From the cell containing the given text, extract its center point as (X, Y) coordinate. 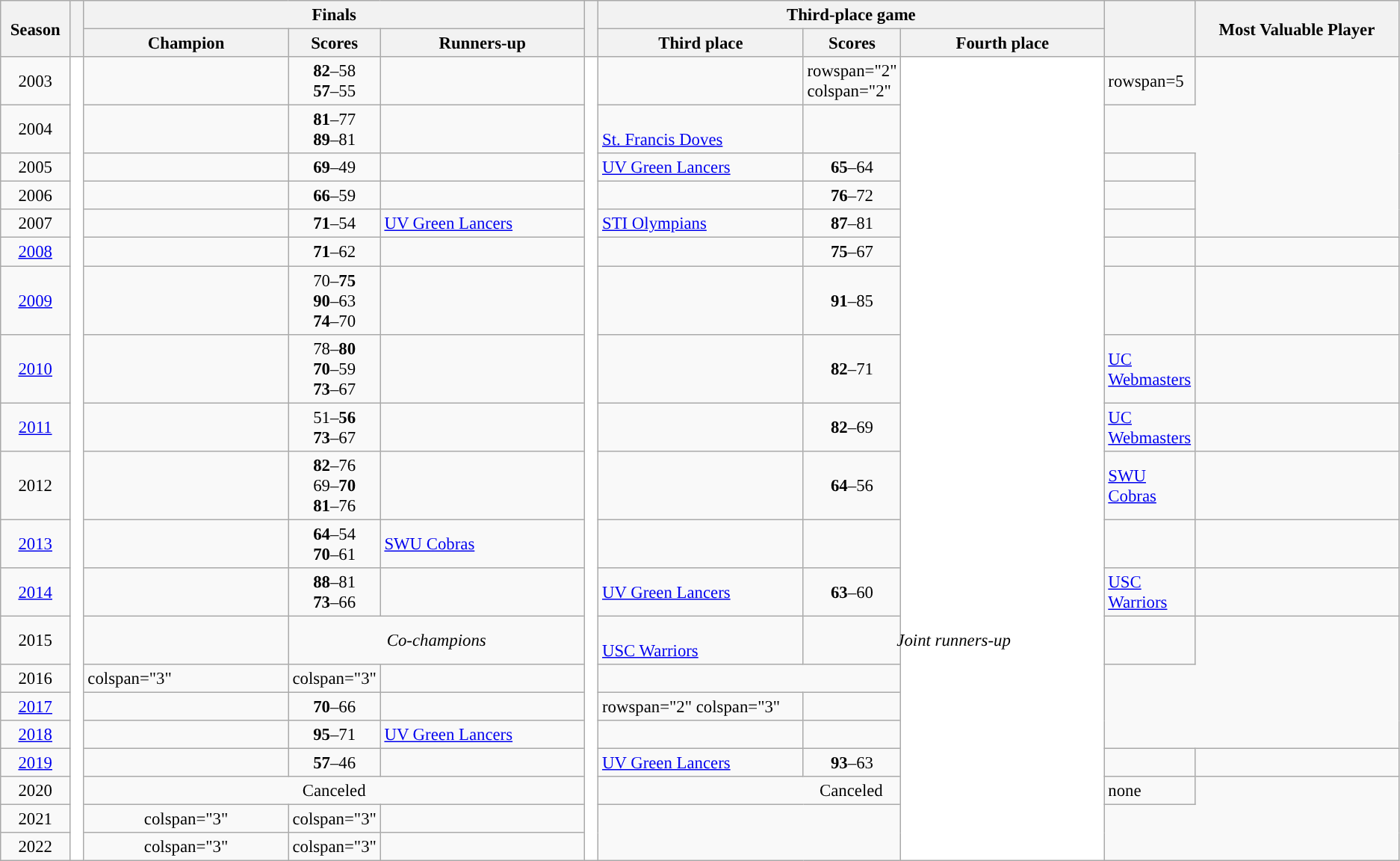
82–71 (852, 368)
Joint runners-up (953, 640)
63–60 (852, 592)
2015 (36, 640)
82–69 (852, 428)
2020 (36, 791)
St. Francis Doves (701, 130)
66–59 (335, 196)
Finals (334, 15)
2003 (36, 81)
82–7669–7081–76 (335, 485)
64–5470–61 (335, 544)
2018 (36, 735)
76–72 (852, 196)
2019 (36, 763)
87–81 (852, 223)
65–64 (852, 167)
75–67 (852, 252)
2006 (36, 196)
rowspan="2" colspan="3" (701, 706)
2011 (36, 428)
2014 (36, 592)
2004 (36, 130)
71–54 (335, 223)
2012 (36, 485)
2021 (36, 819)
Most Valuable Player (1297, 28)
2007 (36, 223)
STI Olympians (701, 223)
64–56 (852, 485)
70–7590–6374–70 (335, 300)
57–46 (335, 763)
2016 (36, 679)
Fourth place (1003, 43)
81–7789–81 (335, 130)
rowspan="2" colspan="2" (852, 81)
2017 (36, 706)
69–49 (335, 167)
Runners-up (483, 43)
Season (36, 28)
Co-champions (436, 640)
88–8173–66 (335, 592)
2022 (36, 847)
rowspan=5 (1149, 81)
Third place (701, 43)
51–5673–67 (335, 428)
91–85 (852, 300)
70–66 (335, 706)
2009 (36, 300)
none (1149, 791)
71–62 (335, 252)
2010 (36, 368)
2013 (36, 544)
Third-place game (852, 15)
93–63 (852, 763)
82–5857–55 (335, 81)
78–8070–5973–67 (335, 368)
Champion (186, 43)
2008 (36, 252)
95–71 (335, 735)
2005 (36, 167)
